Detect which cell encompasses the target text, then output its (X, Y) center coordinate. 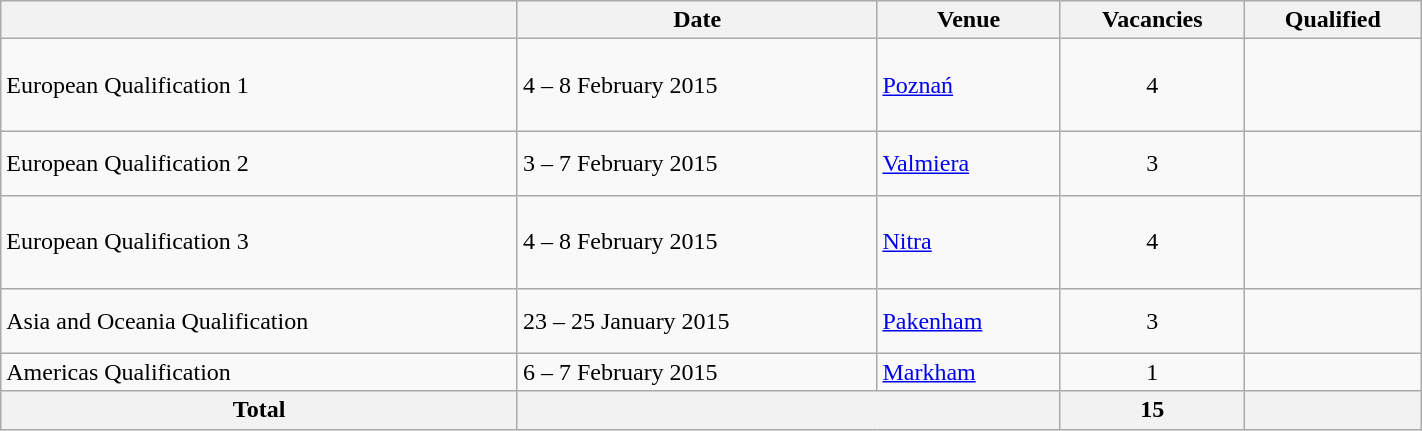
Vacancies (1152, 20)
Poznań (968, 85)
European Qualification 2 (260, 164)
6 – 7 February 2015 (696, 372)
Total (260, 410)
European Qualification 1 (260, 85)
23 – 25 January 2015 (696, 320)
European Qualification 3 (260, 242)
Qualified (1332, 20)
Americas Qualification (260, 372)
3 – 7 February 2015 (696, 164)
Venue (968, 20)
Markham (968, 372)
Date (696, 20)
Nitra (968, 242)
Valmiera (968, 164)
1 (1152, 372)
Pakenham (968, 320)
15 (1152, 410)
Asia and Oceania Qualification (260, 320)
